Return the (x, y) coordinate for the center point of the cell that contains the specified text.  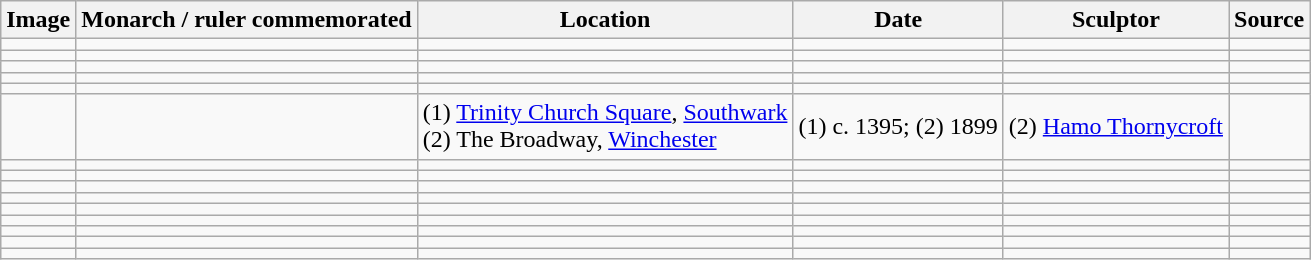
Source (1270, 20)
Date (898, 20)
(1) Trinity Church Square, Southwark(2) The Broadway, Winchester (605, 126)
(1) c. 1395; (2) 1899 (898, 126)
(2) Hamo Thornycroft (1116, 126)
Image (38, 20)
Monarch / ruler commemorated (246, 20)
Location (605, 20)
Sculptor (1116, 20)
